Search for the cell housing the specified text and yield its [x, y] center coordinate. 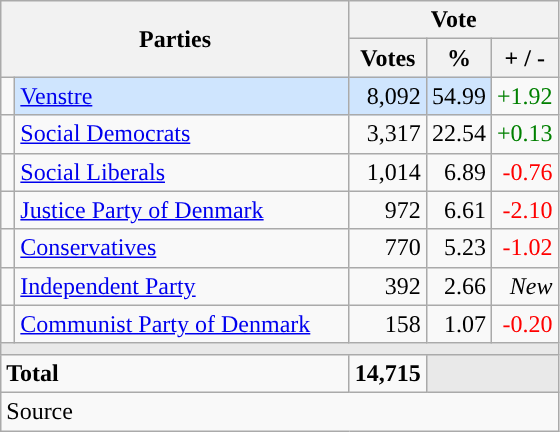
6.61 [458, 210]
+0.13 [524, 134]
Social Liberals [182, 172]
-1.02 [524, 248]
-0.76 [524, 172]
8,092 [388, 96]
54.99 [458, 96]
-2.10 [524, 210]
Parties [176, 39]
392 [388, 286]
Independent Party [182, 286]
Venstre [182, 96]
1.07 [458, 324]
6.89 [458, 172]
Total [176, 373]
3,317 [388, 134]
770 [388, 248]
New [524, 286]
Conservatives [182, 248]
Communist Party of Denmark [182, 324]
22.54 [458, 134]
Social Democrats [182, 134]
158 [388, 324]
Justice Party of Denmark [182, 210]
972 [388, 210]
Votes [388, 58]
+ / - [524, 58]
1,014 [388, 172]
% [458, 58]
Vote [454, 20]
2.66 [458, 286]
14,715 [388, 373]
-0.20 [524, 324]
5.23 [458, 248]
Source [280, 411]
+1.92 [524, 96]
